Return the (x, y) coordinate for the center point of the cell that contains the specified text.  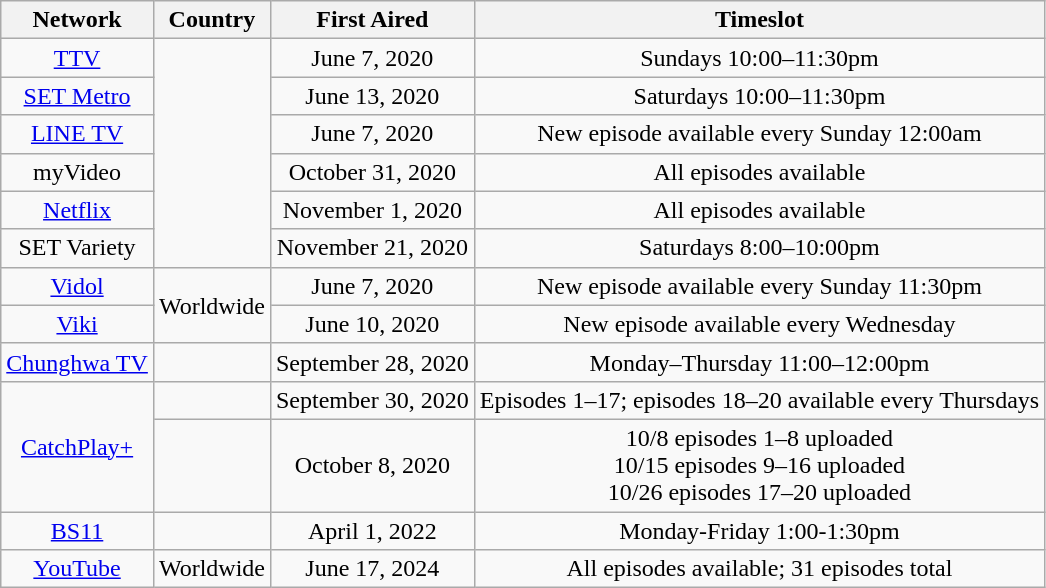
SET Metro (78, 96)
September 28, 2020 (372, 362)
November 21, 2020 (372, 248)
April 1, 2022 (372, 531)
YouTube (78, 569)
Country (212, 20)
New episode available every Sunday 11:30pm (760, 286)
September 30, 2020 (372, 400)
Monday-Friday 1:00-1:30pm (760, 531)
CatchPlay+ (78, 446)
myVideo (78, 172)
Saturdays 8:00–10:00pm (760, 248)
Viki (78, 324)
Episodes 1–17; episodes 18–20 available every Thursdays (760, 400)
Saturdays 10:00–11:30pm (760, 96)
June 10, 2020 (372, 324)
New episode available every Wednesday (760, 324)
Monday–Thursday 11:00–12:00pm (760, 362)
New episode available every Sunday 12:00am (760, 134)
BS11 (78, 531)
First Aired (372, 20)
LINE TV (78, 134)
Timeslot (760, 20)
October 31, 2020 (372, 172)
10/8 episodes 1–8 uploaded10/15 episodes 9–16 uploaded10/26 episodes 17–20 uploaded (760, 465)
Network (78, 20)
Sundays 10:00–11:30pm (760, 58)
Vidol (78, 286)
November 1, 2020 (372, 210)
Netflix (78, 210)
All episodes available; 31 episodes total (760, 569)
October 8, 2020 (372, 465)
TTV (78, 58)
Chunghwa TV (78, 362)
June 17, 2024 (372, 569)
June 13, 2020 (372, 96)
SET Variety (78, 248)
